Return the [X, Y] coordinate for the center point of the cell that contains the specified text.  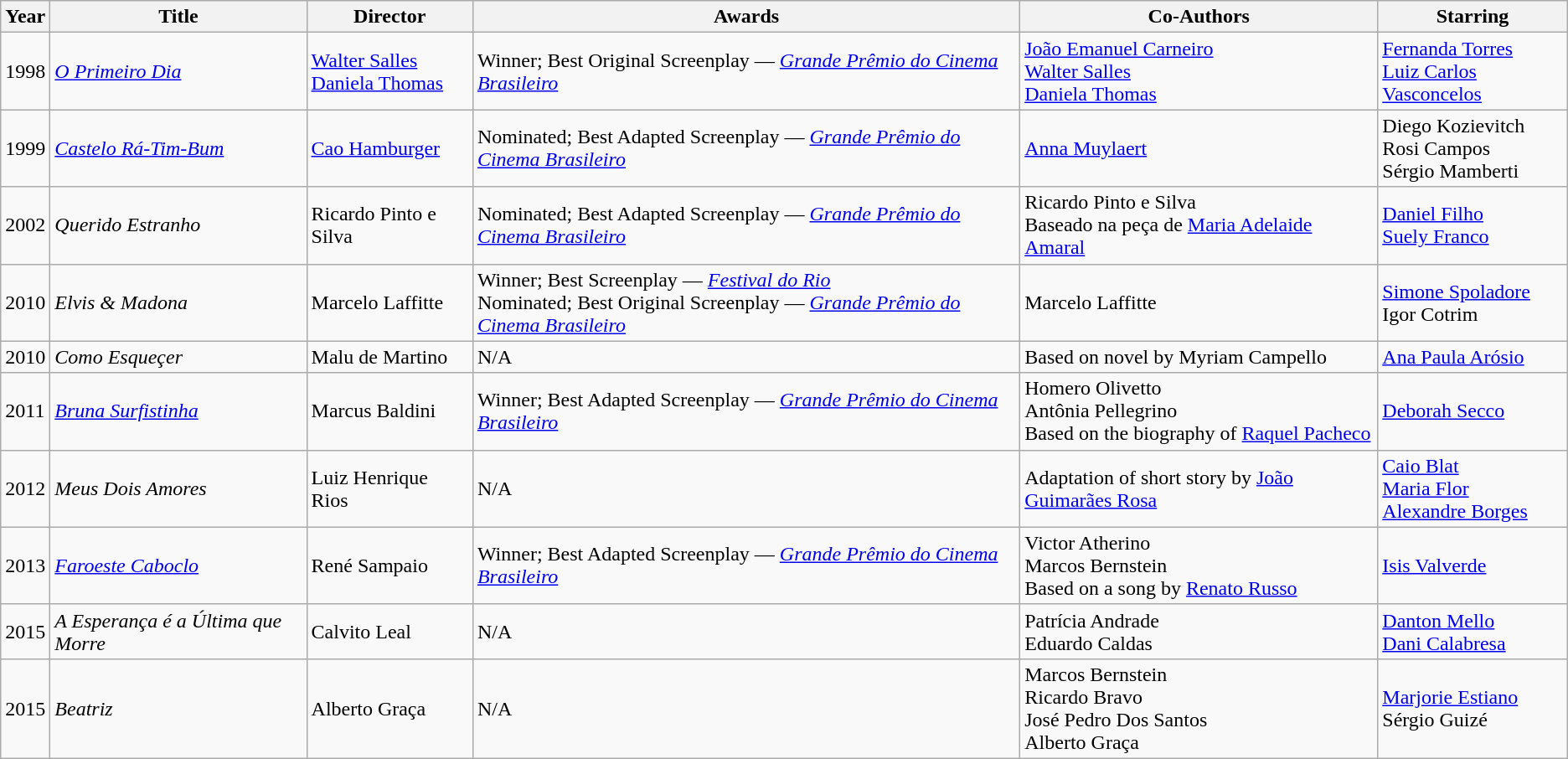
Based on novel by Myriam Campello [1199, 357]
Homero Olivetto Antônia Pellegrino Based on the biography of Raquel Pacheco [1199, 411]
1999 [25, 148]
Calvito Leal [389, 632]
Winner; Best Original Screenplay — Grande Prêmio do Cinema Brasileiro [745, 71]
Luiz Henrique Rios [389, 488]
Marcos BernsteinRicardo BravoJosé Pedro Dos Santos Alberto Graça [1199, 709]
Isis Valverde [1473, 565]
Malu de Martino [389, 357]
João Emanuel Carneiro Walter Salles Daniela Thomas [1199, 71]
Alberto Graça [389, 709]
Meus Dois Amores [178, 488]
A Esperança é a Última que Morre [178, 632]
Deborah Secco [1473, 411]
Title [178, 17]
Cao Hamburger [389, 148]
Bruna Surfistinha [178, 411]
Castelo Rá-Tim-Bum [178, 148]
2002 [25, 225]
Elvis & Madona [178, 302]
O Primeiro Dia [178, 71]
Walter Salles Daniela Thomas [389, 71]
Adaptation of short story by João Guimarães Rosa [1199, 488]
Danton Mello Dani Calabresa [1473, 632]
Patrícia Andrade Eduardo Caldas [1199, 632]
2013 [25, 565]
Awards [745, 17]
Daniel Filho Suely Franco [1473, 225]
Co-Authors [1199, 17]
Diego Kozievitch Rosi Campos Sérgio Mamberti [1473, 148]
Caio Blat Maria Flor Alexandre Borges [1473, 488]
Ricardo Pinto e Silva [389, 225]
Como Esqueçer [178, 357]
Fernanda Torres Luiz Carlos Vasconcelos [1473, 71]
1998 [25, 71]
René Sampaio [389, 565]
Simone Spoladore Igor Cotrim [1473, 302]
Director [389, 17]
2011 [25, 411]
Querido Estranho [178, 225]
Marcus Baldini [389, 411]
Beatriz [178, 709]
Winner; Best Screenplay — Festival do RioNominated; Best Original Screenplay — Grande Prêmio do Cinema Brasileiro [745, 302]
Ana Paula Arósio [1473, 357]
Year [25, 17]
Ricardo Pinto e Silva Baseado na peça de Maria Adelaide Amaral [1199, 225]
Marjorie EstianoSérgio Guizé [1473, 709]
Faroeste Caboclo [178, 565]
Anna Muylaert [1199, 148]
Starring [1473, 17]
2012 [25, 488]
Victor Atherino Marcos BernsteinBased on a song by Renato Russo [1199, 565]
